Output the (x, y) coordinate of the center of the cell containing the given text.  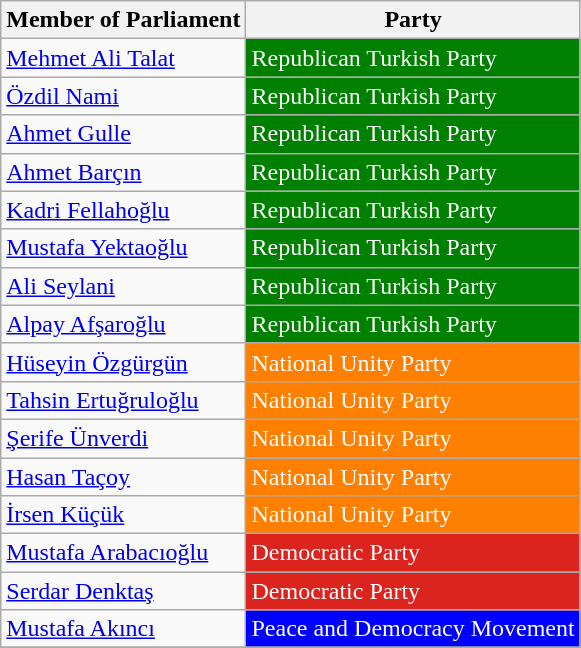
Özdil Nami (124, 96)
Party (413, 20)
Şerife Ünverdi (124, 438)
Peace and Democracy Movement (413, 629)
Ahmet Barçın (124, 172)
İrsen Küçük (124, 515)
Mustafa Arabacıoğlu (124, 553)
Serdar Denktaş (124, 591)
Mehmet Ali Talat (124, 58)
Kadri Fellahoğlu (124, 210)
Hasan Taçoy (124, 477)
Tahsin Ertuğruloğlu (124, 400)
Alpay Afşaroğlu (124, 324)
Mustafa Yektaoğlu (124, 248)
Hüseyin Özgürgün (124, 362)
Member of Parliament (124, 20)
Mustafa Akıncı (124, 629)
Ahmet Gulle (124, 134)
Ali Seylani (124, 286)
